Identify which cell holds the provided text, then report its (x, y) central coordinate. 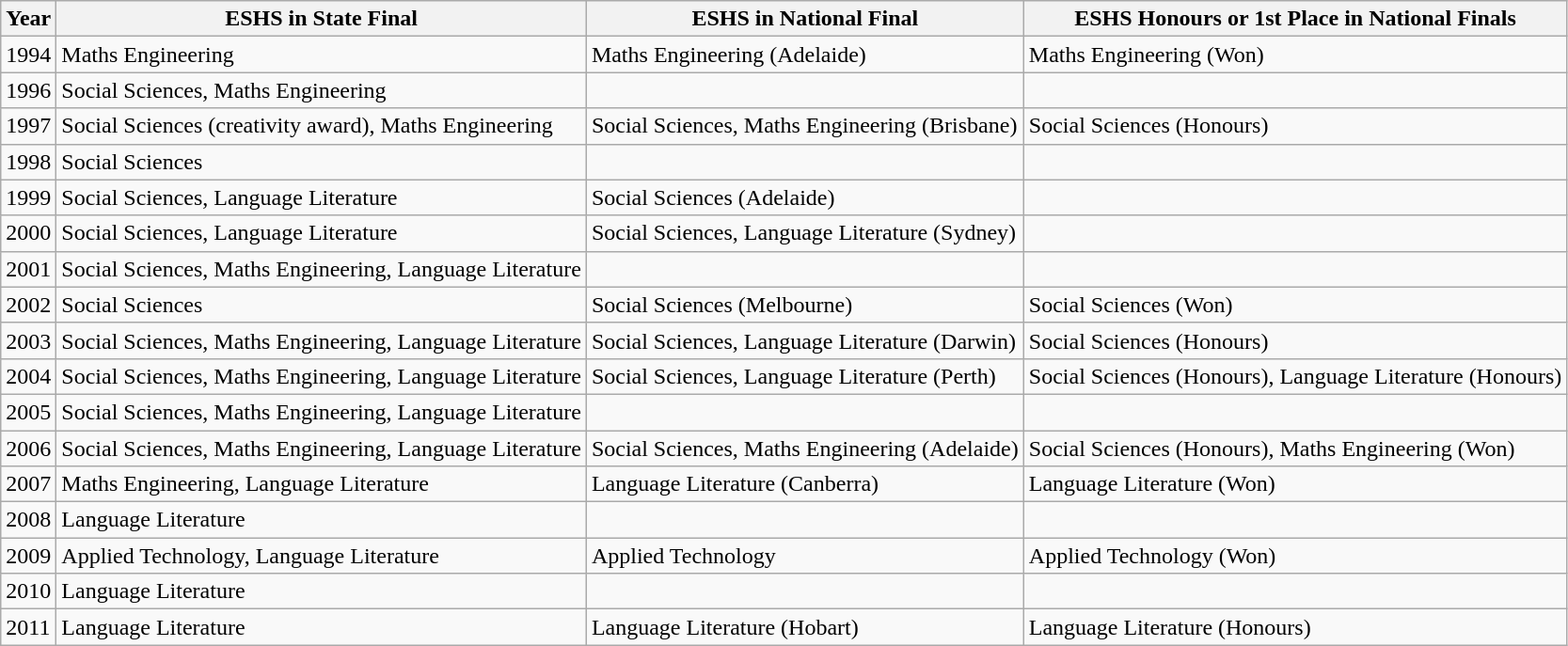
Year (28, 19)
Social Sciences (Honours), Maths Engineering (Won) (1295, 449)
2008 (28, 520)
2000 (28, 233)
2011 (28, 627)
ESHS Honours or 1st Place in National Finals (1295, 19)
ESHS in National Final (805, 19)
Maths Engineering (322, 55)
Social Sciences, Maths Engineering (Brisbane) (805, 126)
Social Sciences, Language Literature (Sydney) (805, 233)
2003 (28, 340)
Maths Engineering (Adelaide) (805, 55)
Applied Technology (805, 556)
Social Sciences, Language Literature (Perth) (805, 376)
Social Sciences (Honours), Language Literature (Honours) (1295, 376)
2002 (28, 305)
Language Literature (Hobart) (805, 627)
Social Sciences (creativity award), Maths Engineering (322, 126)
1998 (28, 162)
1996 (28, 90)
Social Sciences, Maths Engineering (322, 90)
Social Sciences, Maths Engineering (Adelaide) (805, 449)
1999 (28, 197)
1997 (28, 126)
2001 (28, 269)
Applied Technology (Won) (1295, 556)
Maths Engineering, Language Literature (322, 484)
2005 (28, 412)
2009 (28, 556)
Language Literature (Won) (1295, 484)
Language Literature (Canberra) (805, 484)
Social Sciences (Won) (1295, 305)
Maths Engineering (Won) (1295, 55)
Social Sciences (Adelaide) (805, 197)
ESHS in State Final (322, 19)
Language Literature (Honours) (1295, 627)
Applied Technology, Language Literature (322, 556)
Social Sciences (Melbourne) (805, 305)
Social Sciences, Language Literature (Darwin) (805, 340)
1994 (28, 55)
2006 (28, 449)
2010 (28, 591)
2007 (28, 484)
2004 (28, 376)
